Locate the cell with the specified text and output its (X, Y) center coordinate. 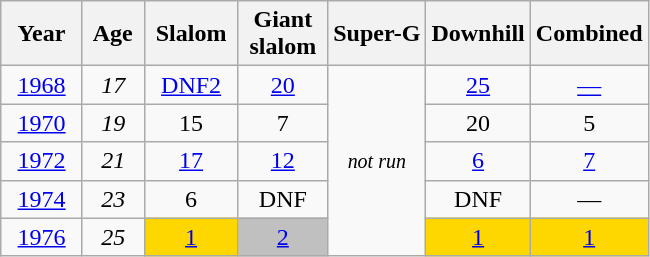
15 (191, 123)
1972 (42, 161)
1974 (42, 199)
Age (113, 34)
1976 (42, 237)
Combined (589, 34)
1968 (42, 85)
23 (113, 199)
DNF2 (191, 85)
1970 (42, 123)
Super-G (377, 34)
Year (42, 34)
5 (589, 123)
Giant slalom (283, 34)
12 (283, 161)
21 (113, 161)
2 (283, 237)
19 (113, 123)
not run (377, 161)
Downhill (478, 34)
Slalom (191, 34)
